Provide the (x, y) coordinate of the cell's center where the given text is located.  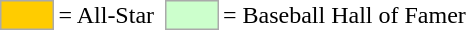
= All-Star (106, 15)
